Pinpoint the cell where the given text exists, returning its (X, Y) midpoint coordinate. 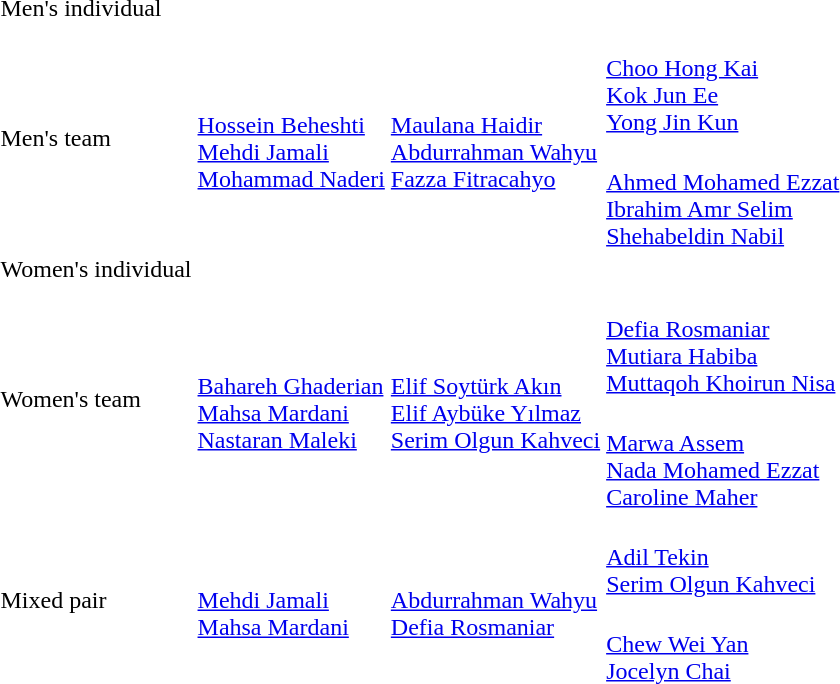
Maulana HaidirAbdurrahman WahyuFazza Fitracahyo (495, 138)
Bahareh GhaderianMahsa MardaniNastaran Maleki (291, 400)
Hossein BeheshtiMehdi JamaliMohammad Naderi (291, 138)
Elif Soytürk AkınElif Aybüke YılmazSerim Olgun Kahveci (495, 400)
